Locate the cell with the specified text and output its (x, y) center coordinate. 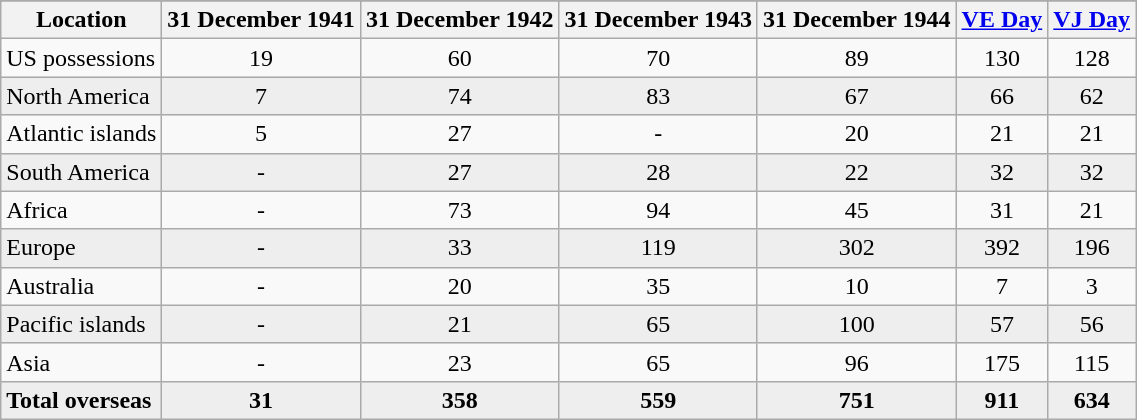
70 (658, 58)
96 (856, 362)
Atlantic islands (82, 134)
100 (856, 324)
94 (658, 210)
302 (856, 248)
67 (856, 96)
911 (1002, 400)
31 December 1942 (460, 20)
751 (856, 400)
Africa (82, 210)
89 (856, 58)
3 (1092, 286)
60 (460, 58)
28 (658, 172)
56 (1092, 324)
35 (658, 286)
Europe (82, 248)
North America (82, 96)
358 (460, 400)
Asia (82, 362)
45 (856, 210)
115 (1092, 362)
33 (460, 248)
559 (658, 400)
Pacific islands (82, 324)
Australia (82, 286)
23 (460, 362)
VJ Day (1092, 20)
634 (1092, 400)
VE Day (1002, 20)
74 (460, 96)
128 (1092, 58)
10 (856, 286)
5 (262, 134)
US possessions (82, 58)
73 (460, 210)
130 (1002, 58)
Location (82, 20)
57 (1002, 324)
31 December 1941 (262, 20)
83 (658, 96)
62 (1092, 96)
175 (1002, 362)
66 (1002, 96)
22 (856, 172)
392 (1002, 248)
31 December 1943 (658, 20)
South America (82, 172)
31 December 1944 (856, 20)
119 (658, 248)
196 (1092, 248)
19 (262, 58)
Total overseas (82, 400)
